Output the [x, y] coordinate of the center of the cell containing the given text.  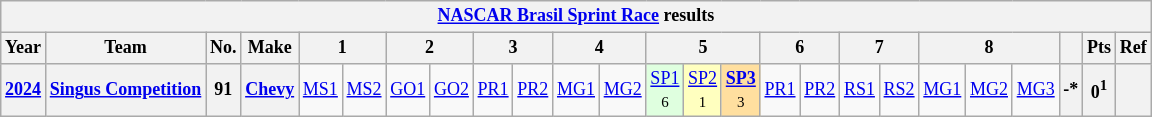
2 [430, 48]
SP16 [665, 90]
No. [224, 48]
2024 [24, 90]
4 [600, 48]
1 [342, 48]
GO2 [452, 90]
8 [989, 48]
7 [880, 48]
Singus Competition [125, 90]
NASCAR Brasil Sprint Race results [576, 16]
RS2 [899, 90]
-* [1071, 90]
SP21 [703, 90]
Ref [1133, 48]
RS1 [860, 90]
91 [224, 90]
Team [125, 48]
3 [512, 48]
Year [24, 48]
5 [703, 48]
Pts [1100, 48]
SP33 [740, 90]
MS1 [320, 90]
6 [800, 48]
MG3 [1036, 90]
01 [1100, 90]
GO1 [408, 90]
MS2 [364, 90]
Make [270, 48]
Chevy [270, 90]
